Return the [X, Y] coordinate for the center point of the cell that contains the specified text.  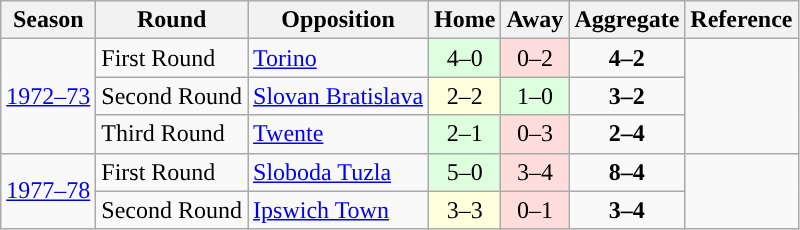
0–2 [535, 58]
Twente [338, 134]
3–2 [627, 96]
Slovan Bratislava [338, 96]
Reference [742, 20]
1977–78 [48, 191]
0–1 [535, 210]
1972–73 [48, 96]
2–2 [465, 96]
8–4 [627, 172]
Round [172, 20]
Torino [338, 58]
Sloboda Tuzla [338, 172]
Season [48, 20]
Ipswich Town [338, 210]
0–3 [535, 134]
Aggregate [627, 20]
2–1 [465, 134]
2–4 [627, 134]
3–3 [465, 210]
1–0 [535, 96]
Third Round [172, 134]
Away [535, 20]
4–2 [627, 58]
4–0 [465, 58]
Home [465, 20]
5–0 [465, 172]
Opposition [338, 20]
